Determine the [X, Y] coordinate at the center of the cell enclosing the given text.  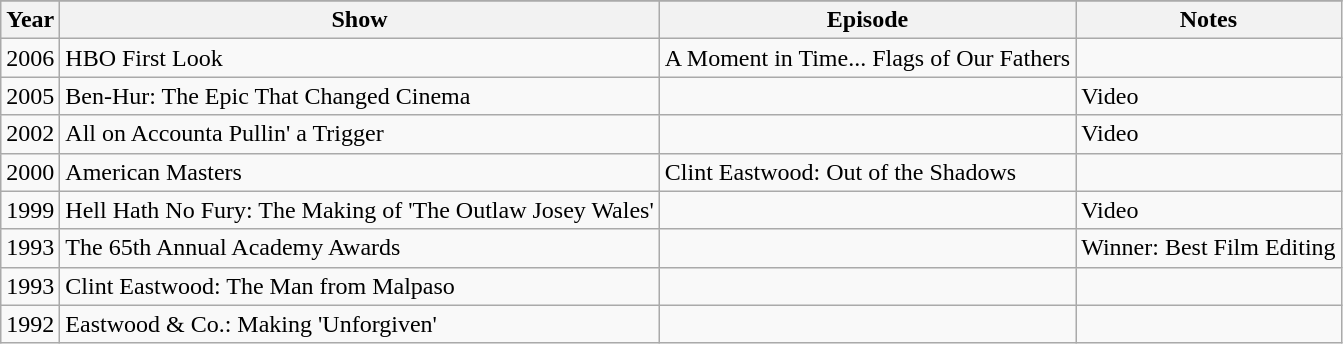
Clint Eastwood: The Man from Malpaso [360, 286]
American Masters [360, 172]
1992 [30, 324]
Notes [1208, 20]
Year [30, 20]
Show [360, 20]
2002 [30, 134]
All on Accounta Pullin' a Trigger [360, 134]
A Moment in Time... Flags of Our Fathers [867, 58]
2006 [30, 58]
1999 [30, 210]
HBO First Look [360, 58]
Hell Hath No Fury: The Making of 'The Outlaw Josey Wales' [360, 210]
Episode [867, 20]
Eastwood & Co.: Making 'Unforgiven' [360, 324]
The 65th Annual Academy Awards [360, 248]
2005 [30, 96]
Winner: Best Film Editing [1208, 248]
2000 [30, 172]
Ben-Hur: The Epic That Changed Cinema [360, 96]
Clint Eastwood: Out of the Shadows [867, 172]
